Provide the [X, Y] coordinate of the cell's center where the given text is located.  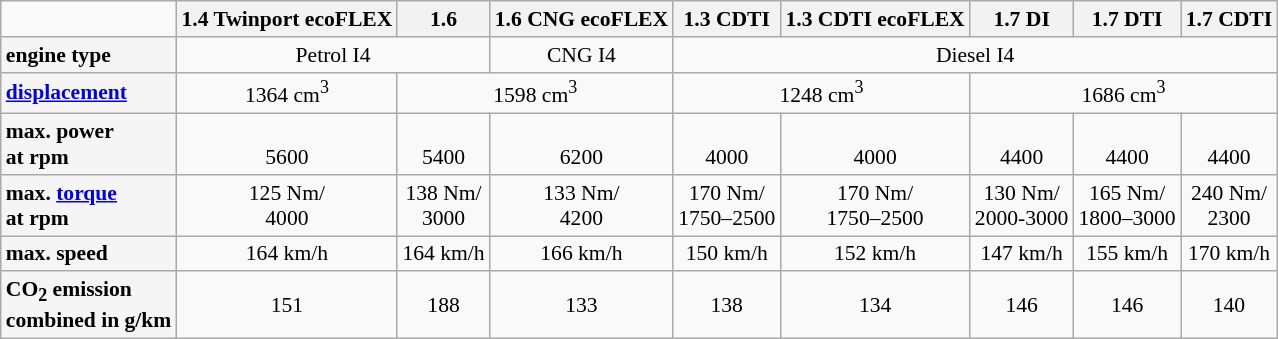
6200 [582, 144]
max. speed [89, 254]
1.4 Twinport ecoFLEX [286, 19]
1.7 DTI [1126, 19]
Petrol I4 [332, 55]
1248 cm3 [822, 92]
125 Nm/4000 [286, 206]
displacement [89, 92]
130 Nm/2000-3000 [1022, 206]
170 km/h [1229, 254]
1.6 [443, 19]
138 Nm/3000 [443, 206]
150 km/h [726, 254]
max. powerat rpm [89, 144]
188 [443, 306]
max. torqueat rpm [89, 206]
133 [582, 306]
Diesel I4 [975, 55]
240 Nm/2300 [1229, 206]
1598 cm3 [535, 92]
1.7 DI [1022, 19]
engine type [89, 55]
134 [874, 306]
CNG I4 [582, 55]
152 km/h [874, 254]
1.6 CNG ecoFLEX [582, 19]
155 km/h [1126, 254]
5600 [286, 144]
5400 [443, 144]
166 km/h [582, 254]
140 [1229, 306]
1364 cm3 [286, 92]
1.3 CDTI [726, 19]
CO2 emissioncombined in g/km [89, 306]
151 [286, 306]
147 km/h [1022, 254]
165 Nm/1800–3000 [1126, 206]
138 [726, 306]
1686 cm3 [1124, 92]
133 Nm/4200 [582, 206]
1.7 CDTI [1229, 19]
1.3 CDTI ecoFLEX [874, 19]
